Identify which cell holds the provided text, then report its [X, Y] central coordinate. 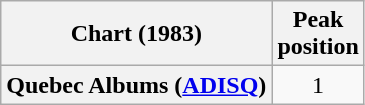
Peakposition [318, 34]
Quebec Albums (ADISQ) [136, 85]
Chart (1983) [136, 34]
1 [318, 85]
